Scan for the cell matching the given text and deliver its [X, Y] coordinate at center. 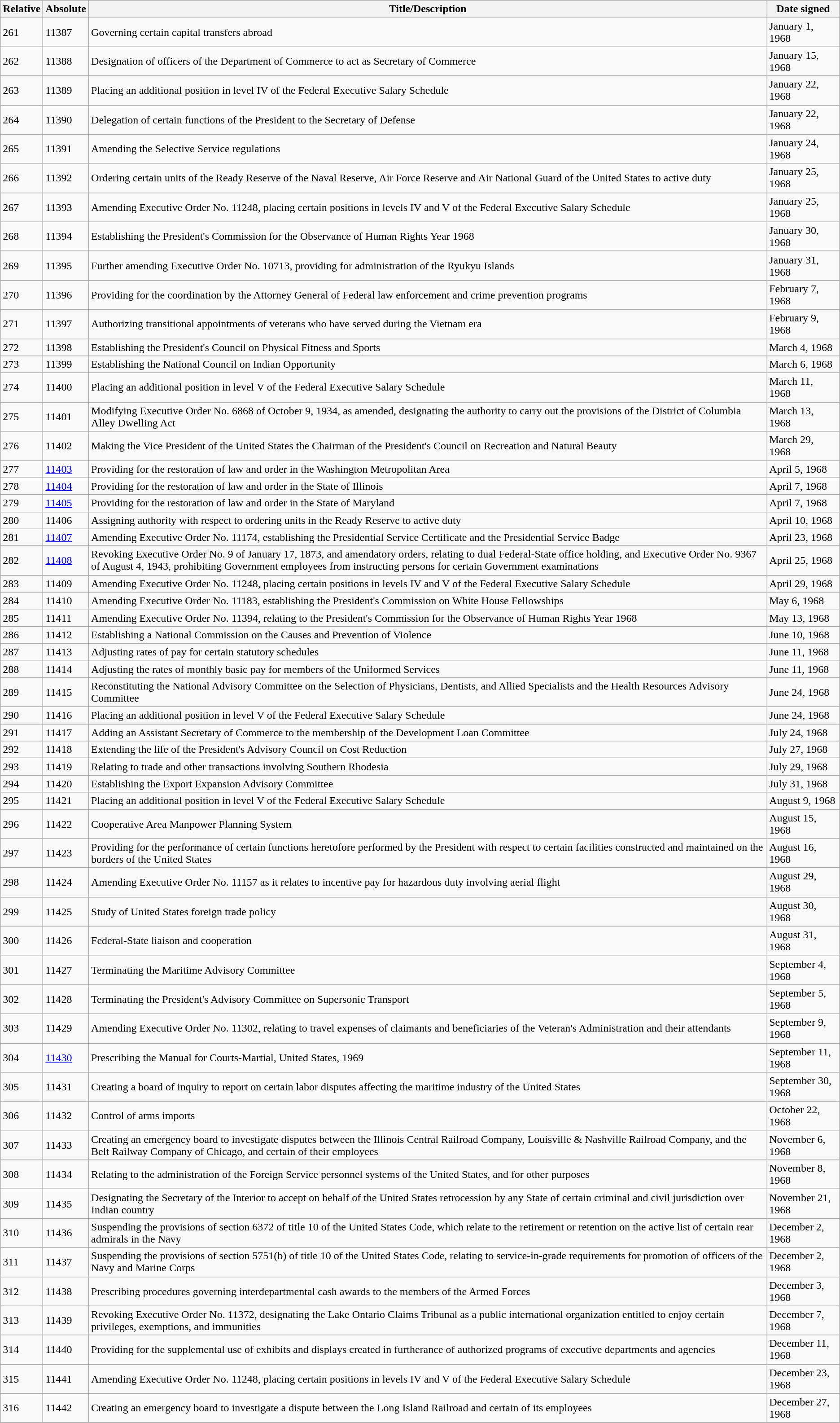
December 11, 1968 [803, 1349]
November 8, 1968 [803, 1174]
Prescribing procedures governing interdepartmental cash awards to the members of the Armed Forces [428, 1291]
313 [22, 1321]
October 22, 1968 [803, 1116]
292 [22, 750]
March 6, 1968 [803, 365]
December 7, 1968 [803, 1321]
11395 [66, 266]
11418 [66, 750]
11416 [66, 716]
11396 [66, 294]
270 [22, 294]
282 [22, 560]
Placing an additional position in level IV of the Federal Executive Salary Schedule [428, 91]
11414 [66, 669]
316 [22, 1408]
266 [22, 178]
December 3, 1968 [803, 1291]
262 [22, 61]
May 6, 1968 [803, 601]
11410 [66, 601]
Cooperative Area Manpower Planning System [428, 824]
September 5, 1968 [803, 999]
Relative [22, 9]
Establishing the Export Expansion Advisory Committee [428, 784]
April 10, 1968 [803, 520]
Providing for the restoration of law and order in the State of Illinois [428, 486]
11433 [66, 1146]
261 [22, 32]
Extending the life of the President's Advisory Council on Cost Reduction [428, 750]
Making the Vice President of the United States the Chairman of the President's Council on Recreation and Natural Beauty [428, 446]
July 31, 1968 [803, 784]
Providing for the supplemental use of exhibits and displays created in furtherance of authorized programs of executive departments and agencies [428, 1349]
11399 [66, 365]
11392 [66, 178]
January 31, 1968 [803, 266]
11438 [66, 1291]
August 15, 1968 [803, 824]
280 [22, 520]
11440 [66, 1349]
11409 [66, 584]
Creating a board of inquiry to report on certain labor disputes affecting the maritime industry of the United States [428, 1087]
Establishing the President's Commission for the Observance of Human Rights Year 1968 [428, 236]
11393 [66, 207]
August 29, 1968 [803, 883]
Establishing the President's Council on Physical Fitness and Sports [428, 347]
July 27, 1968 [803, 750]
Terminating the Maritime Advisory Committee [428, 970]
Authorizing transitional appointments of veterans who have served during the Vietnam era [428, 324]
291 [22, 733]
November 6, 1968 [803, 1146]
11413 [66, 652]
Title/Description [428, 9]
296 [22, 824]
March 11, 1968 [803, 388]
Providing for the coordination by the Attorney General of Federal law enforcement and crime prevention programs [428, 294]
11419 [66, 767]
277 [22, 469]
276 [22, 446]
263 [22, 91]
11401 [66, 417]
Establishing a National Commission on the Causes and Prevention of Violence [428, 635]
264 [22, 119]
274 [22, 388]
11422 [66, 824]
Amending Executive Order No. 11302, relating to travel expenses of claimants and beneficiaries of the Veteran's Administration and their attendants [428, 1028]
288 [22, 669]
February 7, 1968 [803, 294]
297 [22, 853]
Date signed [803, 9]
293 [22, 767]
Relating to trade and other transactions involving Southern Rhodesia [428, 767]
11425 [66, 911]
11430 [66, 1058]
268 [22, 236]
302 [22, 999]
11427 [66, 970]
11412 [66, 635]
311 [22, 1262]
11435 [66, 1204]
307 [22, 1146]
286 [22, 635]
Control of arms imports [428, 1116]
Amending Executive Order No. 11174, establishing the Presidential Service Certificate and the Presidential Service Badge [428, 537]
303 [22, 1028]
Federal-State liaison and cooperation [428, 941]
Adjusting rates of pay for certain statutory schedules [428, 652]
11388 [66, 61]
Amending Executive Order No. 11157 as it relates to incentive pay for hazardous duty involving aerial flight [428, 883]
March 13, 1968 [803, 417]
310 [22, 1233]
Ordering certain units of the Ready Reserve of the Naval Reserve, Air Force Reserve and Air National Guard of the United States to active duty [428, 178]
Terminating the President's Advisory Committee on Supersonic Transport [428, 999]
11420 [66, 784]
11428 [66, 999]
11432 [66, 1116]
11397 [66, 324]
294 [22, 784]
11407 [66, 537]
289 [22, 692]
305 [22, 1087]
11394 [66, 236]
269 [22, 266]
November 21, 1968 [803, 1204]
11437 [66, 1262]
September 11, 1968 [803, 1058]
11404 [66, 486]
September 4, 1968 [803, 970]
11421 [66, 801]
January 30, 1968 [803, 236]
January 1, 1968 [803, 32]
11434 [66, 1174]
Adding an Assistant Secretary of Commerce to the membership of the Development Loan Committee [428, 733]
January 24, 1968 [803, 149]
March 29, 1968 [803, 446]
11402 [66, 446]
314 [22, 1349]
275 [22, 417]
April 5, 1968 [803, 469]
11441 [66, 1379]
279 [22, 503]
March 4, 1968 [803, 347]
278 [22, 486]
August 9, 1968 [803, 801]
Providing for the restoration of law and order in the State of Maryland [428, 503]
April 29, 1968 [803, 584]
Creating an emergency board to investigate a dispute between the Long Island Railroad and certain of its employees [428, 1408]
Study of United States foreign trade policy [428, 911]
April 23, 1968 [803, 537]
11424 [66, 883]
Amending Executive Order No. 11183, establishing the President's Commission on White House Fellowships [428, 601]
11400 [66, 388]
Further amending Executive Order No. 10713, providing for administration of the Ryukyu Islands [428, 266]
287 [22, 652]
11423 [66, 853]
Amending Executive Order No. 11394, relating to the President's Commission for the Observance of Human Rights Year 1968 [428, 618]
11405 [66, 503]
11411 [66, 618]
January 15, 1968 [803, 61]
281 [22, 537]
290 [22, 716]
308 [22, 1174]
11429 [66, 1028]
August 31, 1968 [803, 941]
Providing for the restoration of law and order in the Washington Metropolitan Area [428, 469]
August 30, 1968 [803, 911]
298 [22, 883]
267 [22, 207]
11439 [66, 1321]
Relating to the administration of the Foreign Service personnel systems of the United States, and for other purposes [428, 1174]
May 13, 1968 [803, 618]
11431 [66, 1087]
283 [22, 584]
July 29, 1968 [803, 767]
11387 [66, 32]
11403 [66, 469]
11391 [66, 149]
Governing certain capital transfers abroad [428, 32]
11408 [66, 560]
11389 [66, 91]
Delegation of certain functions of the President to the Secretary of Defense [428, 119]
284 [22, 601]
304 [22, 1058]
June 10, 1968 [803, 635]
December 27, 1968 [803, 1408]
272 [22, 347]
11398 [66, 347]
April 25, 1968 [803, 560]
July 24, 1968 [803, 733]
299 [22, 911]
Establishing the National Council on Indian Opportunity [428, 365]
Adjusting the rates of monthly basic pay for members of the Uniformed Services [428, 669]
265 [22, 149]
11442 [66, 1408]
February 9, 1968 [803, 324]
Designation of officers of the Department of Commerce to act as Secretary of Commerce [428, 61]
295 [22, 801]
Absolute [66, 9]
273 [22, 365]
315 [22, 1379]
285 [22, 618]
312 [22, 1291]
11390 [66, 119]
306 [22, 1116]
11406 [66, 520]
Assigning authority with respect to ordering units in the Ready Reserve to active duty [428, 520]
11415 [66, 692]
11417 [66, 733]
September 30, 1968 [803, 1087]
September 9, 1968 [803, 1028]
December 23, 1968 [803, 1379]
271 [22, 324]
Amending the Selective Service regulations [428, 149]
August 16, 1968 [803, 853]
11436 [66, 1233]
Prescribing the Manual for Courts-Martial, United States, 1969 [428, 1058]
11426 [66, 941]
301 [22, 970]
309 [22, 1204]
300 [22, 941]
